Identify which cell holds the provided text, then report its (X, Y) central coordinate. 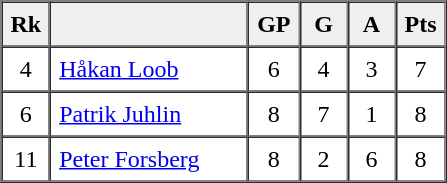
A (372, 24)
GP (274, 24)
11 (26, 158)
Patrik Juhlin (149, 114)
Peter Forsberg (149, 158)
Pts (421, 24)
3 (372, 68)
G (324, 24)
2 (324, 158)
Håkan Loob (149, 68)
1 (372, 114)
Rk (26, 24)
